Scan for the cell matching the given text and deliver its (X, Y) coordinate at center. 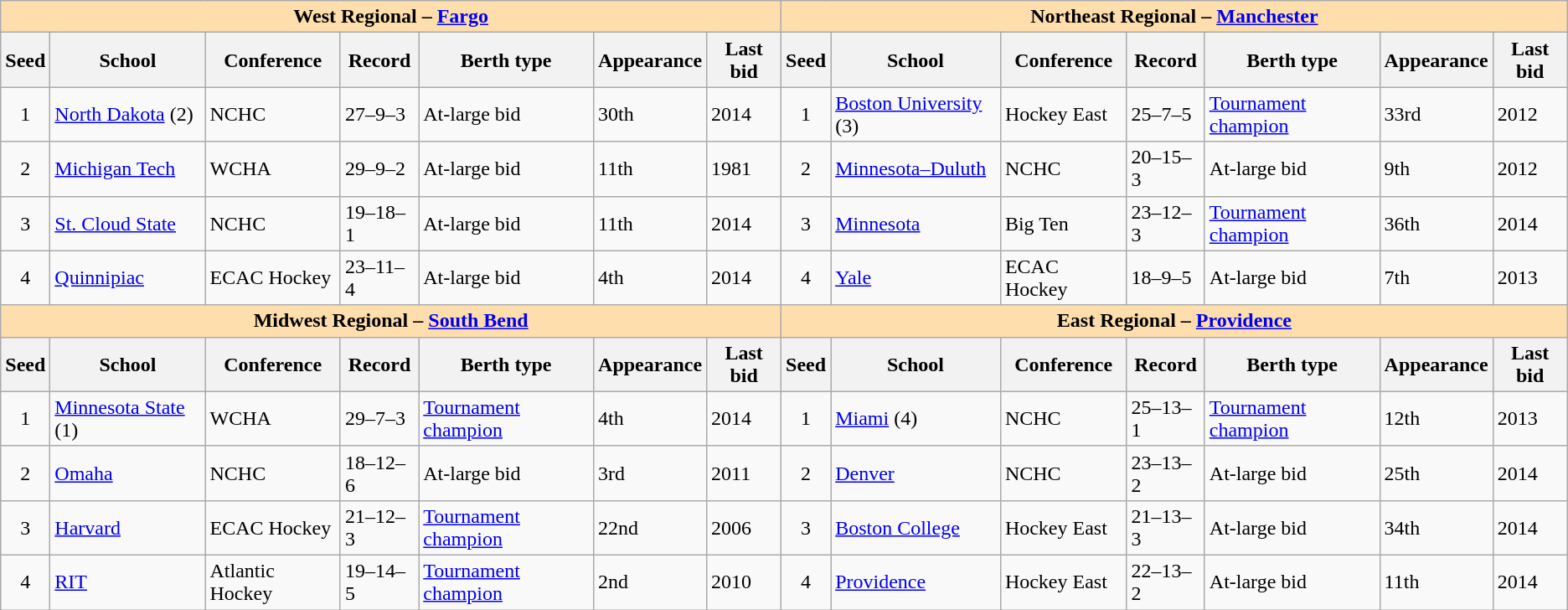
Boston University (3) (916, 114)
West Regional – Fargo (391, 17)
2006 (744, 528)
North Dakota (2) (127, 114)
22–13–2 (1166, 582)
20–15–3 (1166, 169)
23–11–4 (379, 278)
RIT (127, 582)
36th (1436, 223)
2010 (744, 582)
Minnesota State (1) (127, 419)
Michigan Tech (127, 169)
21–12–3 (379, 528)
23–13–2 (1166, 473)
34th (1436, 528)
Boston College (916, 528)
St. Cloud State (127, 223)
Harvard (127, 528)
Denver (916, 473)
21–13–3 (1166, 528)
Miami (4) (916, 419)
3rd (650, 473)
18–12–6 (379, 473)
Quinnipiac (127, 278)
19–18–1 (379, 223)
East Regional – Providence (1174, 321)
27–9–3 (379, 114)
2011 (744, 473)
25–7–5 (1166, 114)
30th (650, 114)
23–12–3 (1166, 223)
7th (1436, 278)
Minnesota–Duluth (916, 169)
Big Ten (1064, 223)
29–9–2 (379, 169)
1981 (744, 169)
2nd (650, 582)
19–14–5 (379, 582)
25th (1436, 473)
12th (1436, 419)
Yale (916, 278)
Omaha (127, 473)
18–9–5 (1166, 278)
Northeast Regional – Manchester (1174, 17)
Midwest Regional – South Bend (391, 321)
33rd (1436, 114)
22nd (650, 528)
Atlantic Hockey (273, 582)
Providence (916, 582)
Minnesota (916, 223)
29–7–3 (379, 419)
9th (1436, 169)
25–13–1 (1166, 419)
